Find where the given text appears and provide that cell's center as (x, y) coordinate. 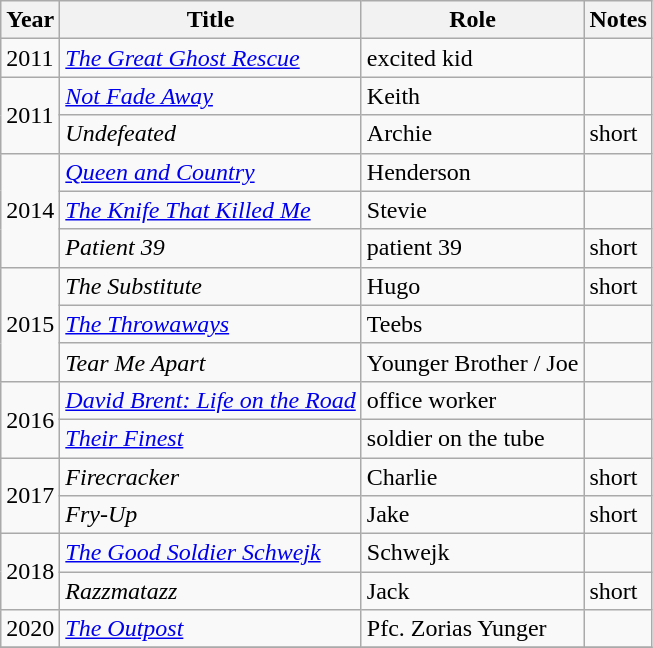
excited kid (472, 58)
Razzmatazz (210, 591)
2017 (30, 496)
2015 (30, 324)
The Great Ghost Rescue (210, 58)
Jake (472, 515)
soldier on the tube (472, 438)
Archie (472, 134)
Stevie (472, 210)
office worker (472, 400)
Pfc. Zorias Yunger (472, 629)
Not Fade Away (210, 96)
2014 (30, 210)
2020 (30, 629)
The Outpost (210, 629)
Queen and Country (210, 172)
Teebs (472, 324)
Schwejk (472, 553)
Hugo (472, 286)
patient 39 (472, 248)
Jack (472, 591)
Role (472, 20)
Year (30, 20)
Fry-Up (210, 515)
Notes (618, 20)
Keith (472, 96)
2018 (30, 572)
2016 (30, 419)
Charlie (472, 477)
Undefeated (210, 134)
David Brent: Life on the Road (210, 400)
The Throwaways (210, 324)
Younger Brother / Joe (472, 362)
The Good Soldier Schwejk (210, 553)
Henderson (472, 172)
Title (210, 20)
The Knife That Killed Me (210, 210)
The Substitute (210, 286)
Patient 39 (210, 248)
Firecracker (210, 477)
Tear Me Apart (210, 362)
Their Finest (210, 438)
